From the cell containing the given text, extract its center point as (x, y) coordinate. 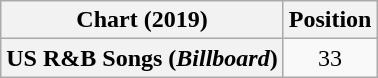
US R&B Songs (Billboard) (142, 58)
Position (330, 20)
Chart (2019) (142, 20)
33 (330, 58)
